For the text-containing cell, return its midpoint in (X, Y) coordinate format. 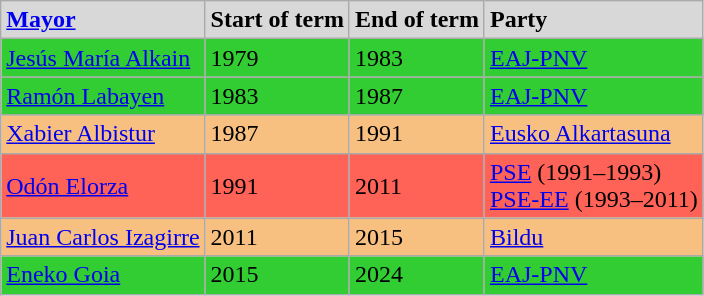
Eusko Alkartasuna (594, 134)
Eneko Goia (103, 275)
Odón Elorza (103, 186)
Juan Carlos Izagirre (103, 237)
Mayor (103, 20)
End of term (416, 20)
Ramón Labayen (103, 96)
Jesús María Alkain (103, 58)
Start of term (277, 20)
Xabier Albistur (103, 134)
1979 (277, 58)
2024 (416, 275)
Party (594, 20)
PSE (1991–1993) PSE-EE (1993–2011) (594, 186)
Bildu (594, 237)
